Output the (X, Y) coordinate of the center of the cell containing the given text.  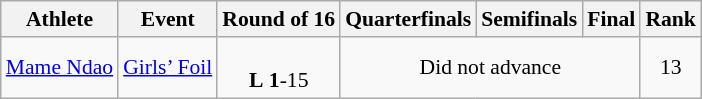
13 (670, 68)
Girls’ Foil (168, 68)
Rank (670, 19)
Athlete (60, 19)
Event (168, 19)
Mame Ndao (60, 68)
Quarterfinals (408, 19)
Final (611, 19)
Semifinals (529, 19)
Round of 16 (278, 19)
Did not advance (490, 68)
L 1-15 (278, 68)
